Scan for the cell matching the given text and deliver its [X, Y] coordinate at center. 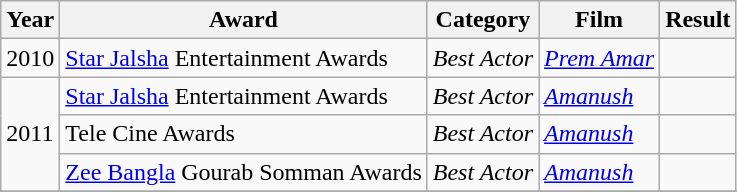
Tele Cine Awards [244, 134]
2011 [30, 134]
Prem Amar [600, 58]
Category [482, 20]
2010 [30, 58]
Zee Bangla Gourab Somman Awards [244, 172]
Year [30, 20]
Film [600, 20]
Award [244, 20]
Result [698, 20]
